Find where the given text appears and provide that cell's center as [X, Y] coordinate. 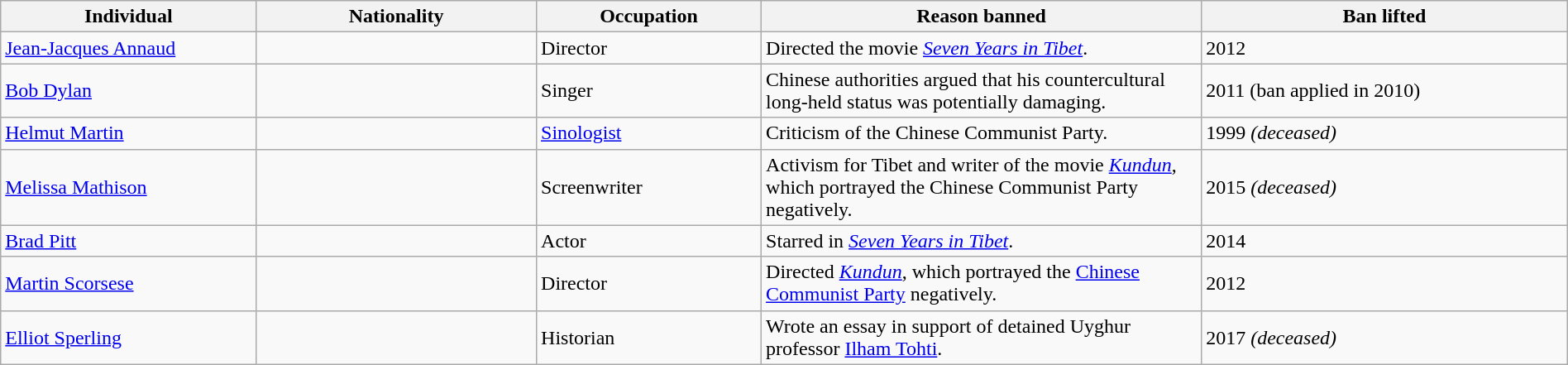
2011 (ban applied in 2010) [1384, 91]
Directed Kundun, which portrayed the Chinese Communist Party negatively. [982, 283]
Criticism of the Chinese Communist Party. [982, 133]
Actor [649, 241]
Bob Dylan [129, 91]
Historian [649, 338]
Chinese authorities argued that his countercultural long-held status was potentially damaging. [982, 91]
Singer [649, 91]
Occupation [649, 17]
1999 (deceased) [1384, 133]
Elliot Sperling [129, 338]
Brad Pitt [129, 241]
2015 (deceased) [1384, 187]
Individual [129, 17]
Helmut Martin [129, 133]
2017 (deceased) [1384, 338]
Sinologist [649, 133]
Martin Scorsese [129, 283]
Nationality [397, 17]
Ban lifted [1384, 17]
2014 [1384, 241]
Starred in Seven Years in Tibet. [982, 241]
Jean-Jacques Annaud [129, 48]
Activism for Tibet and writer of the movie Kundun, which portrayed the Chinese Communist Party negatively. [982, 187]
Directed the movie Seven Years in Tibet. [982, 48]
Wrote an essay in support of detained Uyghur professor Ilham Tohti. [982, 338]
Screenwriter [649, 187]
Melissa Mathison [129, 187]
Reason banned [982, 17]
